Return [X, Y] of the center of cell containing provided text 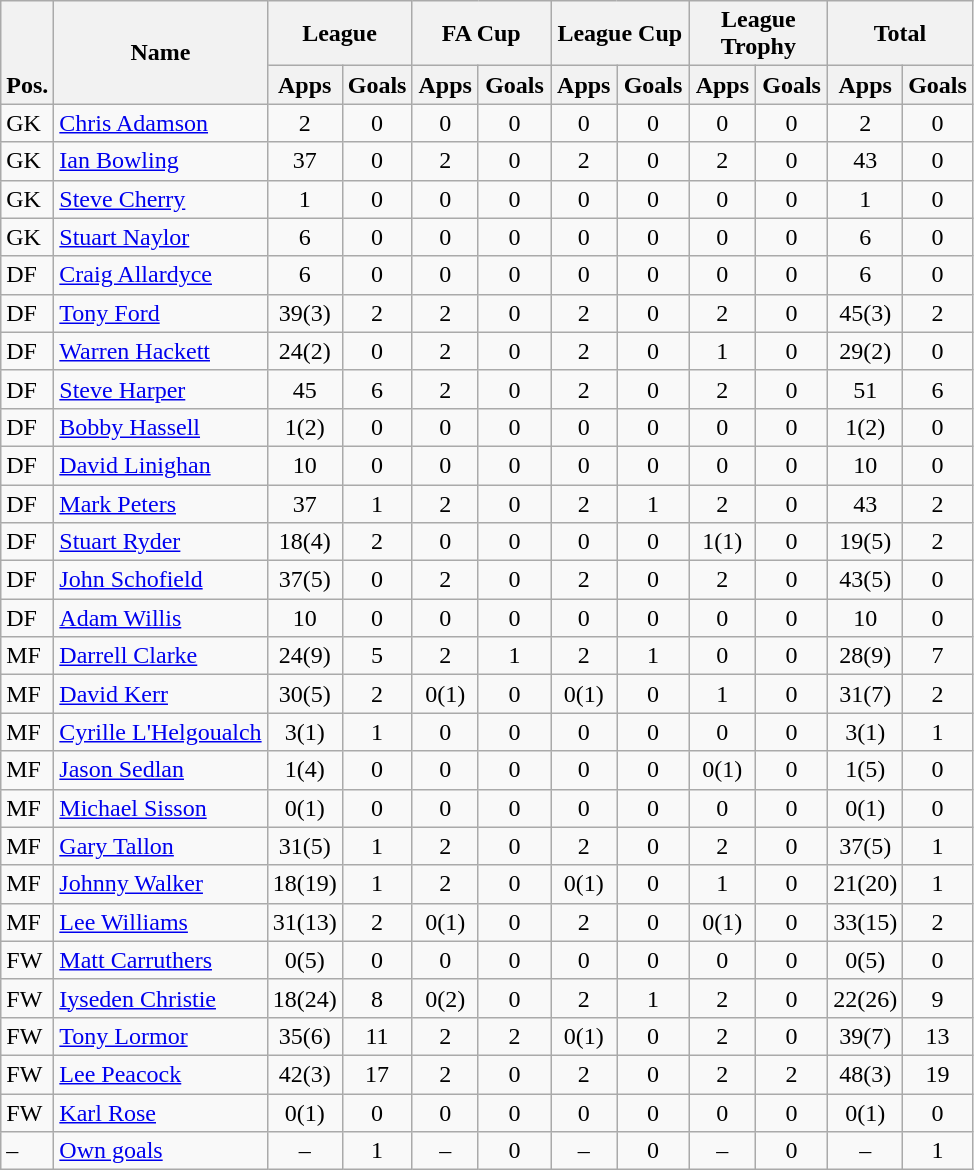
Bobby Hassell [160, 427]
13 [938, 1036]
Darrell Clarke [160, 656]
Cyrille L'Helgoualch [160, 732]
Warren Hackett [160, 351]
48(3) [866, 1074]
24(9) [304, 656]
Craig Allardyce [160, 275]
Steve Harper [160, 389]
51 [866, 389]
Ian Bowling [160, 161]
43(5) [866, 580]
9 [938, 998]
League [340, 34]
8 [377, 998]
42(3) [304, 1074]
30(5) [304, 694]
21(20) [866, 884]
Gary Tallon [160, 846]
Name [160, 52]
18(4) [304, 542]
Total [900, 34]
Jason Sedlan [160, 770]
22(26) [866, 998]
35(6) [304, 1036]
18(19) [304, 884]
David Linighan [160, 465]
Pos. [28, 52]
1(1) [722, 542]
Stuart Naylor [160, 237]
Tony Ford [160, 313]
31(5) [304, 846]
1(5) [866, 770]
Stuart Ryder [160, 542]
0(2) [446, 998]
28(9) [866, 656]
Tony Lormor [160, 1036]
11 [377, 1036]
33(15) [866, 922]
John Schofield [160, 580]
Lee Williams [160, 922]
39(7) [866, 1036]
Karl Rose [160, 1113]
Michael Sisson [160, 808]
Matt Carruthers [160, 960]
Chris Adamson [160, 123]
5 [377, 656]
18(24) [304, 998]
7 [938, 656]
17 [377, 1074]
45 [304, 389]
24(2) [304, 351]
45(3) [866, 313]
19(5) [866, 542]
Adam Willis [160, 618]
David Kerr [160, 694]
39(3) [304, 313]
Mark Peters [160, 503]
19 [938, 1074]
29(2) [866, 351]
1(4) [304, 770]
Steve Cherry [160, 199]
31(7) [866, 694]
Johnny Walker [160, 884]
Own goals [160, 1151]
FA Cup [482, 34]
Lee Peacock [160, 1074]
League Trophy [758, 34]
Iyseden Christie [160, 998]
31(13) [304, 922]
League Cup [620, 34]
